Return the [X, Y] coordinate for the center point of the cell that contains the specified text.  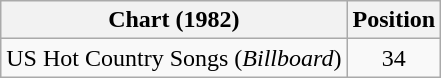
Chart (1982) [174, 20]
US Hot Country Songs (Billboard) [174, 58]
Position [394, 20]
34 [394, 58]
